Extract the [X, Y] coordinate from the center of the cell holding the provided text.  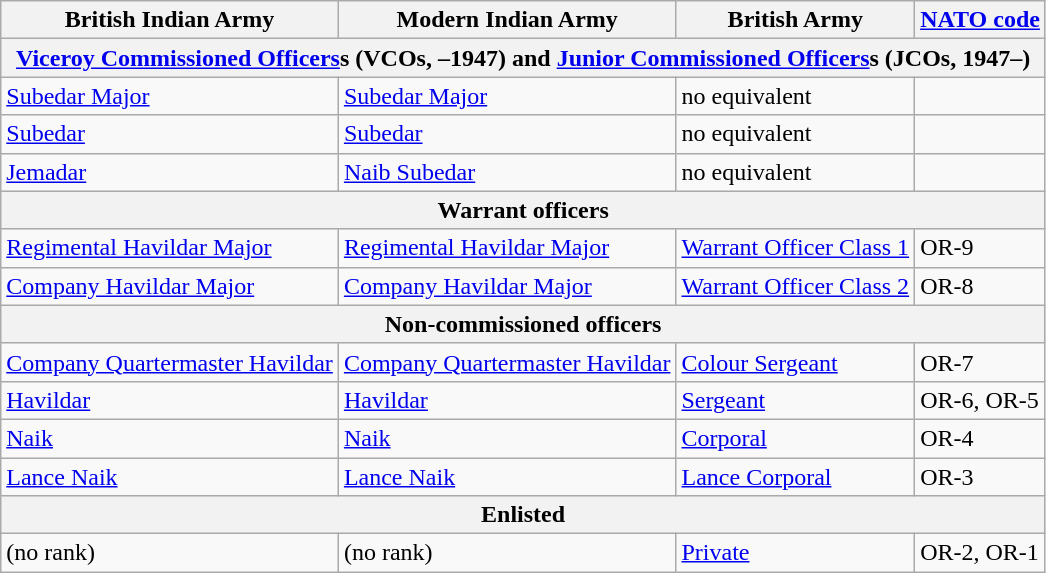
Modern Indian Army [507, 20]
OR-3 [980, 477]
Warrant officers [524, 210]
Viceroy Commissioned Officerss (VCOs, –1947) and Junior Commissioned Officerss (JCOs, 1947–) [524, 58]
NATO code [980, 20]
Lance Corporal [796, 477]
Jemadar [170, 172]
Colour Sergeant [796, 362]
Warrant Officer Class 2 [796, 286]
OR-4 [980, 438]
British Army [796, 20]
Warrant Officer Class 1 [796, 248]
Corporal [796, 438]
Private [796, 553]
OR-6, OR-5 [980, 400]
British Indian Army [170, 20]
OR-2, OR-1 [980, 553]
OR-9 [980, 248]
OR-8 [980, 286]
OR-7 [980, 362]
Sergeant [796, 400]
Enlisted [524, 515]
Naib Subedar [507, 172]
Non-commissioned officers [524, 324]
